Search for the cell housing the specified text and yield its (x, y) center coordinate. 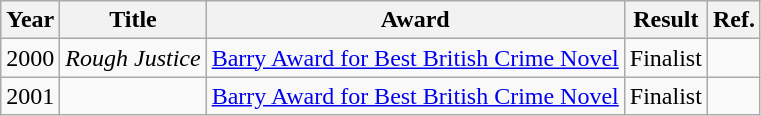
Year (30, 20)
2001 (30, 96)
Award (415, 20)
Title (133, 20)
2000 (30, 58)
Result (666, 20)
Ref. (734, 20)
Rough Justice (133, 58)
